Capture the cell that displays the provided text and extract its (X, Y) central coordinate. 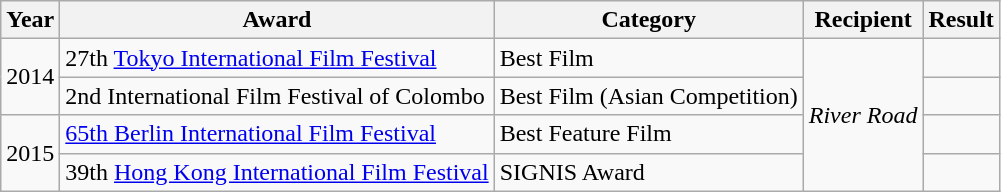
Category (648, 20)
SIGNIS Award (648, 172)
39th Hong Kong International Film Festival (277, 172)
Recipient (863, 20)
River Road (863, 115)
Year (30, 20)
Best Feature Film (648, 134)
65th Berlin International Film Festival (277, 134)
Best Film (648, 58)
27th Tokyo International Film Festival (277, 58)
2014 (30, 77)
Result (961, 20)
Award (277, 20)
Best Film (Asian Competition) (648, 96)
2nd International Film Festival of Colombo (277, 96)
2015 (30, 153)
